Search for the cell housing the specified text and yield its (X, Y) center coordinate. 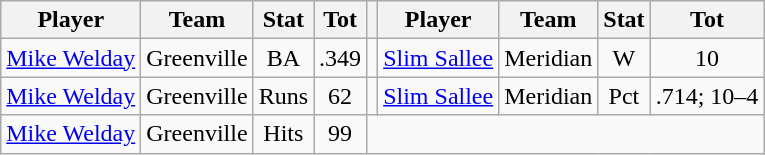
Runs (283, 96)
W (624, 58)
Hits (283, 134)
10 (707, 58)
62 (340, 96)
.349 (340, 58)
.714; 10–4 (707, 96)
Pct (624, 96)
99 (340, 134)
BA (283, 58)
